For the text-containing cell, return its midpoint in [x, y] coordinate format. 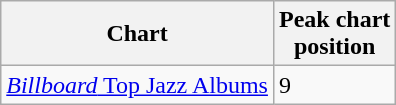
9 [334, 85]
Chart [138, 34]
Billboard Top Jazz Albums [138, 85]
Peak chartposition [334, 34]
